Identify which cell holds the provided text, then report its (X, Y) central coordinate. 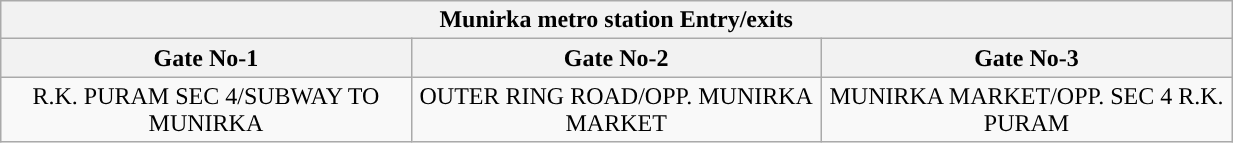
Gate No-2 (616, 58)
OUTER RING ROAD/OPP. MUNIRKA MARKET (616, 110)
MUNIRKA MARKET/OPP. SEC 4 R.K. PURAM (1026, 110)
Gate No-1 (206, 58)
Gate No-3 (1026, 58)
R.K. PURAM SEC 4/SUBWAY TO MUNIRKA (206, 110)
Munirka metro station Entry/exits (616, 20)
